Scan for the cell matching the given text and deliver its (X, Y) coordinate at center. 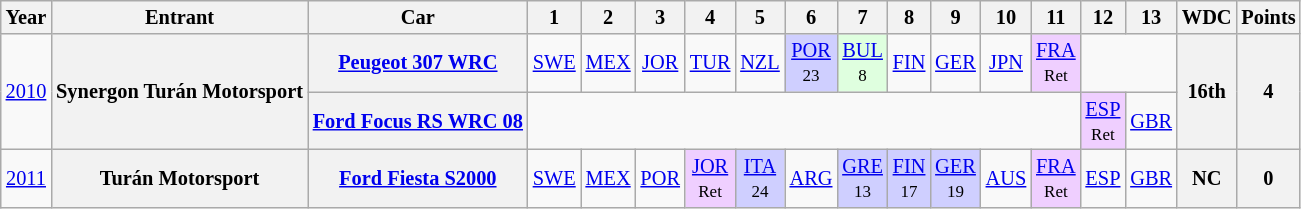
9 (955, 17)
Peugeot 307 WRC (418, 63)
TUR (710, 63)
WDC (1207, 17)
GER19 (955, 178)
GER (955, 63)
GRE13 (862, 178)
Synergon Turán Motorsport (180, 92)
JOR (660, 63)
2 (608, 17)
Ford Fiesta S2000 (418, 178)
Points (1268, 17)
ESPRet (1104, 121)
3 (660, 17)
ESP (1104, 178)
0 (1268, 178)
NC (1207, 178)
Car (418, 17)
2010 (26, 92)
1 (554, 17)
Entrant (180, 17)
Year (26, 17)
8 (910, 17)
ARG (812, 178)
JPN (1006, 63)
FIN17 (910, 178)
Ford Focus RS WRC 08 (418, 121)
16th (1207, 92)
6 (812, 17)
NZL (760, 63)
12 (1104, 17)
AUS (1006, 178)
POR23 (812, 63)
ITA24 (760, 178)
FIN (910, 63)
JORRet (710, 178)
13 (1151, 17)
7 (862, 17)
BUL8 (862, 63)
5 (760, 17)
10 (1006, 17)
POR (660, 178)
11 (1056, 17)
2011 (26, 178)
Turán Motorsport (180, 178)
